Output the [X, Y] coordinate of the center of the cell containing the given text.  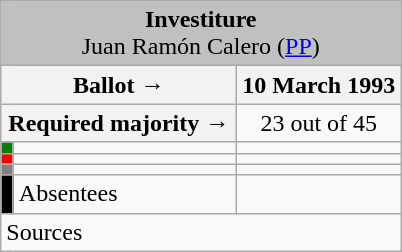
Sources [201, 232]
Ballot → [119, 85]
10 March 1993 [319, 85]
Absentees [125, 194]
Required majority → [119, 123]
InvestitureJuan Ramón Calero (PP) [201, 34]
23 out of 45 [319, 123]
